Scan for the cell matching the given text and deliver its (X, Y) coordinate at center. 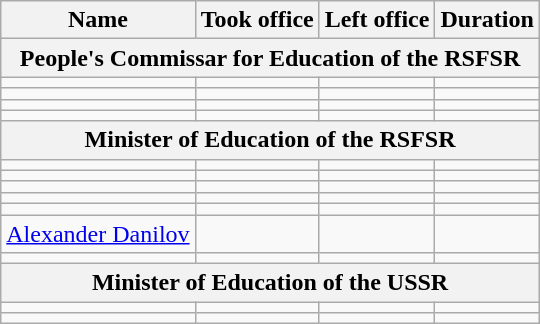
Took office (257, 20)
Name (98, 20)
Duration (487, 20)
Left office (377, 20)
Minister of Education of the RSFSR (270, 140)
People's Commissar for Education of the RSFSR (270, 58)
Minister of Education of the USSR (270, 283)
Alexander Danilov (98, 233)
